From the cell containing the given text, extract its center point as [x, y] coordinate. 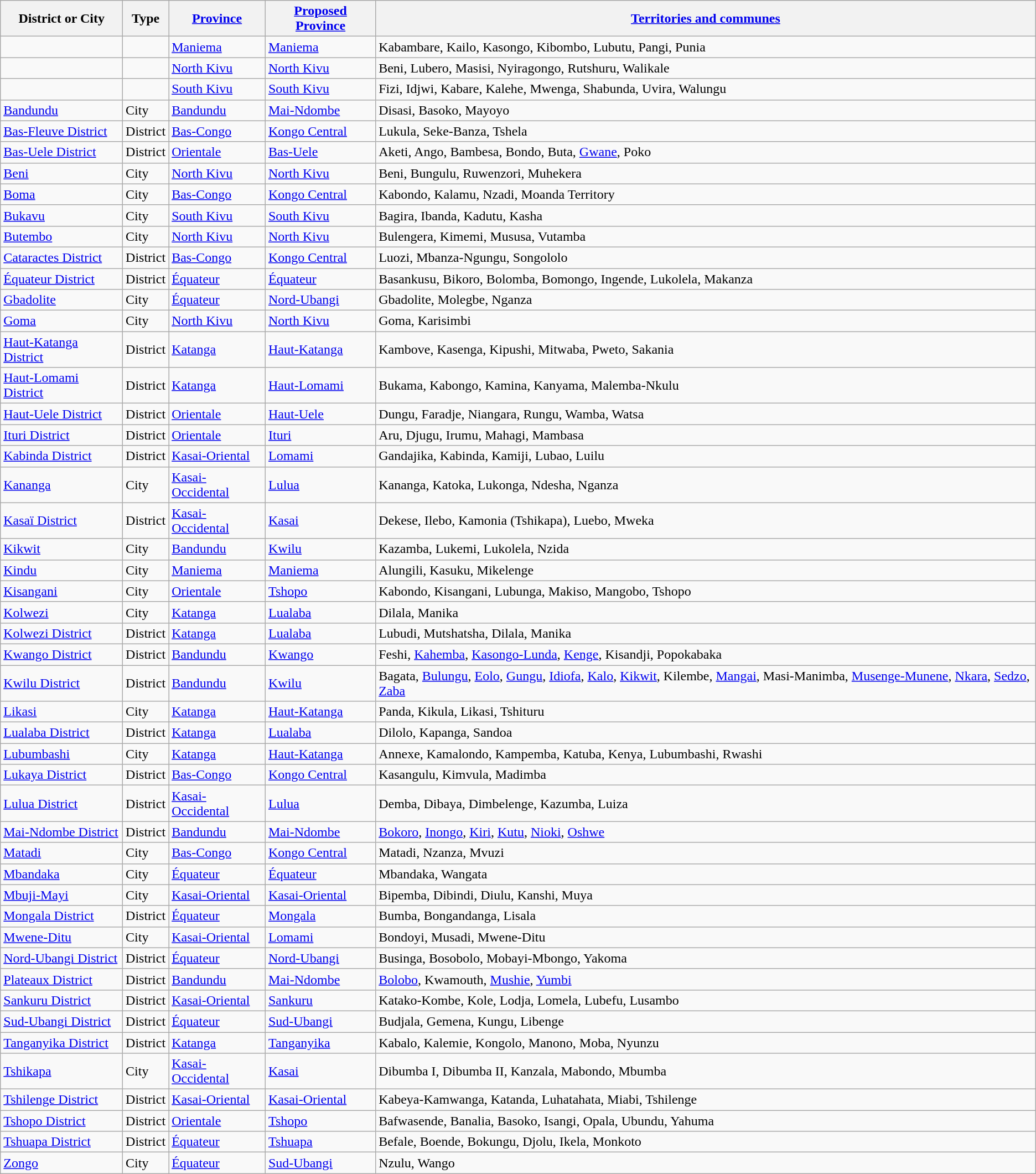
Mbandaka, Wangata [706, 874]
Befale, Boende, Bokungu, Djolu, Ikela, Monkoto [706, 1142]
Lukula, Seke-Banza, Tshela [706, 131]
Mai-Ndombe District [62, 832]
Demba, Dibaya, Dimbelenge, Kazumba, Luiza [706, 804]
Bagira, Ibanda, Kadutu, Kasha [706, 215]
Matadi, Nzanza, Mvuzi [706, 853]
Tshuapa [320, 1142]
Kabalo, Kalemie, Kongolo, Manono, Moba, Nyunzu [706, 1042]
Lualaba District [62, 733]
Annexe, Kamalondo, Kampemba, Katuba, Kenya, Lubumbashi, Rwashi [706, 754]
Likasi [62, 712]
Zongo [62, 1163]
Kabondo, Kisangani, Lubunga, Makiso, Mangobo, Tshopo [706, 591]
Kindu [62, 570]
Kwango [320, 654]
Équateur District [62, 278]
Plateaux District [62, 979]
Bas-Uele District [62, 152]
Kwango District [62, 654]
Territories and communes [706, 19]
Bas-Fleuve District [62, 131]
Fizi, Idjwi, Kabare, Kalehe, Mwenga, Shabunda, Uvira, Walungu [706, 89]
Kikwit [62, 549]
Tanganyika District [62, 1042]
Tshikapa [62, 1072]
Aketi, Ango, Bambesa, Bondo, Buta, Gwane, Poko [706, 152]
Bas-Uele [320, 152]
Nzulu, Wango [706, 1163]
Businga, Bosobolo, Mobayi-Mbongo, Yakoma [706, 958]
Bumba, Bongandanga, Lisala [706, 916]
Beni, Bungulu, Ruwenzori, Muhekera [706, 173]
Kwilu District [62, 683]
Bukama, Kabongo, Kamina, Kanyama, Malemba-Nkulu [706, 385]
Tshuapa District [62, 1142]
Katako-Kombe, Kole, Lodja, Lomela, Lubefu, Lusambo [706, 1000]
Luozi, Mbanza-Ngungu, Songololo [706, 257]
Tshilenge District [62, 1100]
Kazamba, Lukemi, Lukolela, Nzida [706, 549]
Haut-Lomami [320, 385]
Kisangani [62, 591]
Sud-Ubangi District [62, 1021]
Aru, Djugu, Irumu, Mahagi, Mambasa [706, 435]
Nord-Ubangi District [62, 958]
Kabeya-Kamwanga, Katanda, Luhatahata, Miabi, Tshilenge [706, 1100]
Mongala [320, 916]
Sankuru District [62, 1000]
Mbandaka [62, 874]
Bulengera, Kimemi, Mususa, Vutamba [706, 236]
Budjala, Gemena, Kungu, Libenge [706, 1021]
Kambove, Kasenga, Kipushi, Mitwaba, Pweto, Sakania [706, 350]
Kabondo, Kalamu, Nzadi, Moanda Territory [706, 194]
Matadi [62, 853]
Kolwezi [62, 612]
Haut-Lomami District [62, 385]
Bagata, Bulungu, Eolo, Gungu, Idiofa, Kalo, Kikwit, Kilembe, Mangai, Masi-Manimba, Musenge-Munene, Nkara, Sedzo, Zaba [706, 683]
Kabambare, Kailo, Kasongo, Kibombo, Lubutu, Pangi, Punia [706, 47]
Haut-Katanga District [62, 350]
Panda, Kikula, Likasi, Tshituru [706, 712]
Kasangulu, Kimvula, Madimba [706, 775]
Alungili, Kasuku, Mikelenge [706, 570]
Tshopo District [62, 1121]
Kolwezi District [62, 633]
Dilolo, Kapanga, Sandoa [706, 733]
Proposed Province [320, 19]
Kananga, Katoka, Lukonga, Ndesha, Nganza [706, 485]
Butembo [62, 236]
Gbadolite, Molegbe, Nganza [706, 300]
Bondoyi, Musadi, Mwene-Ditu [706, 937]
Dibumba I, Dibumba II, Kanzala, Mabondo, Mbumba [706, 1072]
Kananga [62, 485]
Bukavu [62, 215]
Tanganyika [320, 1042]
Dekese, Ilebo, Kamonia (Tshikapa), Luebo, Mweka [706, 520]
Goma, Karisimbi [706, 321]
Ituri District [62, 435]
Kasaï District [62, 520]
Kabinda District [62, 456]
Beni, Lubero, Masisi, Nyiragongo, Rutshuru, Walikale [706, 68]
Dungu, Faradje, Niangara, Rungu, Wamba, Watsa [706, 414]
Goma [62, 321]
Lukaya District [62, 775]
Mwene-Ditu [62, 937]
Lubumbashi [62, 754]
Beni [62, 173]
Mongala District [62, 916]
Feshi, Kahemba, Kasongo-Lunda, Kenge, Kisandji, Popokabaka [706, 654]
Haut-Uele [320, 414]
Bokoro, Inongo, Kiri, Kutu, Nioki, Oshwe [706, 832]
Boma [62, 194]
Haut-Uele District [62, 414]
Sankuru [320, 1000]
Province [217, 19]
Bafwasende, Banalia, Basoko, Isangi, Opala, Ubundu, Yahuma [706, 1121]
Lulua District [62, 804]
Bolobo, Kwamouth, Mushie, Yumbi [706, 979]
Gandajika, Kabinda, Kamiji, Lubao, Luilu [706, 456]
Dilala, Manika [706, 612]
Disasi, Basoko, Mayoyo [706, 110]
Gbadolite [62, 300]
Type [146, 19]
Bipemba, Dibindi, Diulu, Kanshi, Muya [706, 895]
Cataractes District [62, 257]
Lubudi, Mutshatsha, Dilala, Manika [706, 633]
Mbuji-Mayi [62, 895]
Ituri [320, 435]
Basankusu, Bikoro, Bolomba, Bomongo, Ingende, Lukolela, Makanza [706, 278]
District or City [62, 19]
